Detect which cell encompasses the target text, then output its (x, y) center coordinate. 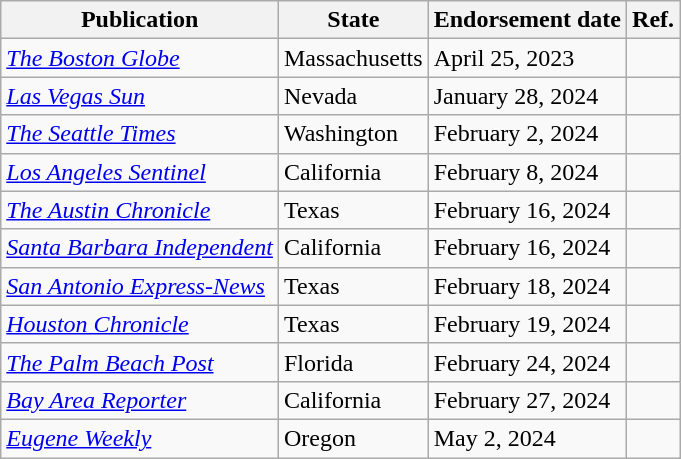
Eugene Weekly (140, 438)
Las Vegas Sun (140, 96)
Bay Area Reporter (140, 400)
Ref. (654, 20)
The Seattle Times (140, 134)
Publication (140, 20)
January 28, 2024 (527, 96)
February 2, 2024 (527, 134)
February 24, 2024 (527, 362)
Los Angeles Sentinel (140, 172)
San Antonio Express-News (140, 286)
Florida (353, 362)
Endorsement date (527, 20)
February 27, 2024 (527, 400)
Houston Chronicle (140, 324)
Washington (353, 134)
Nevada (353, 96)
April 25, 2023 (527, 58)
May 2, 2024 (527, 438)
Oregon (353, 438)
The Boston Globe (140, 58)
February 19, 2024 (527, 324)
Santa Barbara Independent (140, 248)
State (353, 20)
February 18, 2024 (527, 286)
The Palm Beach Post (140, 362)
Massachusetts (353, 58)
The Austin Chronicle (140, 210)
February 8, 2024 (527, 172)
